For the text-containing cell, return its midpoint in [x, y] coordinate format. 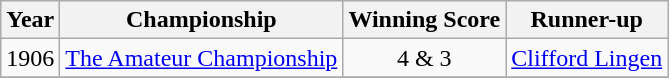
The Amateur Championship [202, 58]
Year [30, 20]
Winning Score [424, 20]
Championship [202, 20]
1906 [30, 58]
Runner-up [587, 20]
4 & 3 [424, 58]
Clifford Lingen [587, 58]
